Return the [X, Y] coordinate for the center point of the cell that contains the specified text.  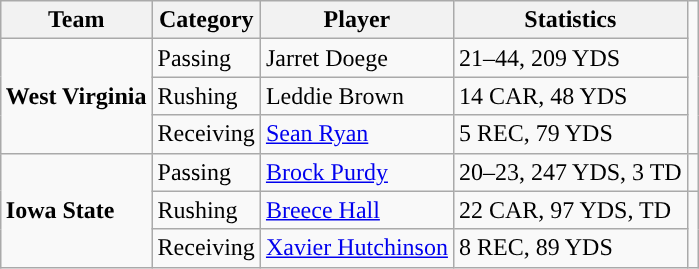
Sean Ryan [356, 134]
Team [76, 20]
Jarret Doege [356, 58]
22 CAR, 97 YDS, TD [570, 210]
Iowa State [76, 210]
5 REC, 79 YDS [570, 134]
Category [206, 20]
14 CAR, 48 YDS [570, 96]
Xavier Hutchinson [356, 248]
Breece Hall [356, 210]
20–23, 247 YDS, 3 TD [570, 172]
Statistics [570, 20]
8 REC, 89 YDS [570, 248]
Leddie Brown [356, 96]
21–44, 209 YDS [570, 58]
Brock Purdy [356, 172]
Player [356, 20]
West Virginia [76, 96]
